Search for the cell housing the specified text and yield its (x, y) center coordinate. 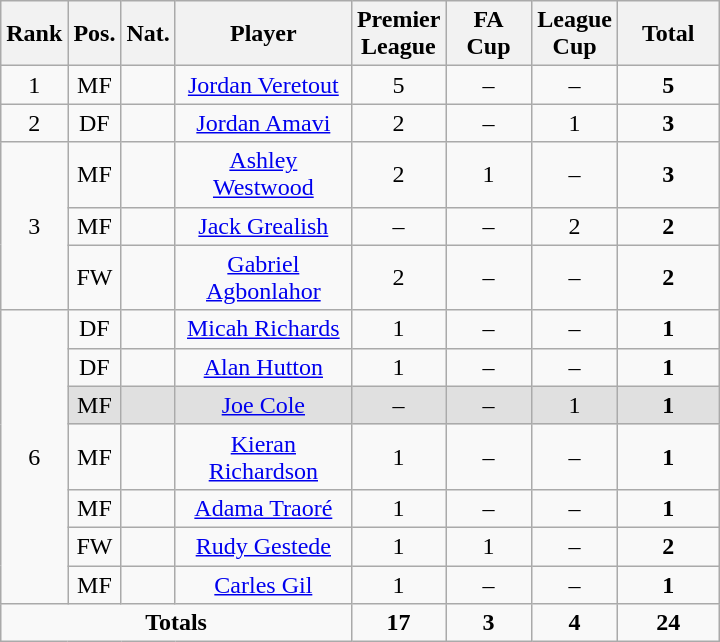
Micah Richards (263, 329)
Adama Traoré (263, 508)
Alan Hutton (263, 367)
17 (398, 623)
FA Cup (489, 34)
Jordan Amavi (263, 123)
Gabriel Agbonlahor (263, 278)
Rudy Gestede (263, 546)
4 (575, 623)
Pos. (94, 34)
Jordan Veretout (263, 85)
Rank (34, 34)
League Cup (575, 34)
24 (668, 623)
Player (263, 34)
6 (34, 456)
Carles Gil (263, 585)
Premier League (398, 34)
Kieran Richardson (263, 456)
Jack Grealish (263, 226)
Joe Cole (263, 405)
Nat. (148, 34)
Ashley Westwood (263, 174)
Total (668, 34)
Totals (176, 623)
